Search for the cell housing the specified text and yield its [x, y] center coordinate. 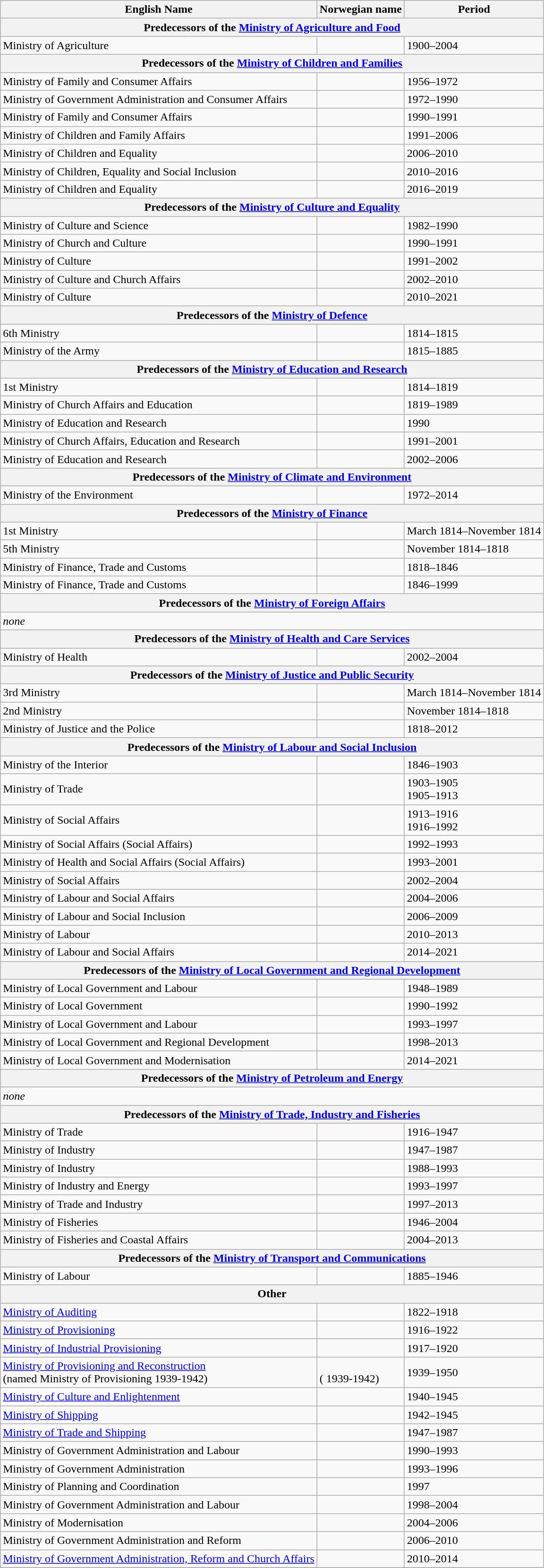
2016–2019 [474, 189]
Ministry of Church Affairs and Education [159, 405]
Ministry of Church Affairs, Education and Research [159, 441]
Predecessors of the Ministry of Local Government and Regional Development [272, 970]
Predecessors of the Ministry of Children and Families [272, 63]
1940–1945 [474, 1396]
Ministry of Fisheries and Coastal Affairs [159, 1240]
1916–1947 [474, 1132]
1956–1972 [474, 81]
Ministry of Government Administration, Reform and Church Affairs [159, 1559]
2004–2013 [474, 1240]
Ministry of Shipping [159, 1414]
1948–1989 [474, 988]
Ministry of Church and Culture [159, 243]
Ministry of Agriculture [159, 45]
Ministry of Labour and Social Inclusion [159, 916]
2002–2010 [474, 279]
1814–1819 [474, 387]
Predecessors of the Ministry of Finance [272, 513]
1972–2014 [474, 495]
1990 [474, 423]
6th Ministry [159, 333]
1998–2013 [474, 1042]
1993–2001 [474, 862]
Ministry of Auditing [159, 1312]
1990–1992 [474, 1006]
Ministry of Health and Social Affairs (Social Affairs) [159, 862]
1991–2002 [474, 261]
Ministry of Government Administration [159, 1469]
Predecessors of the Ministry of Petroleum and Energy [272, 1078]
1982–1990 [474, 225]
1972–1990 [474, 99]
1885–1946 [474, 1276]
1992–1993 [474, 844]
Predecessors of the Ministry of Transport and Communications [272, 1258]
2002–2006 [474, 459]
Ministry of Culture and Enlightenment [159, 1396]
1939–1950 [474, 1372]
Predecessors of the Ministry of Justice and Public Security [272, 675]
Ministry of Culture and Church Affairs [159, 279]
Predecessors of the Ministry of Defence [272, 315]
Period [474, 9]
Ministry of Health [159, 657]
1993–1996 [474, 1469]
1916–1922 [474, 1330]
Ministry of Fisheries [159, 1222]
1818–2012 [474, 729]
Ministry of Industry and Energy [159, 1186]
1988–1993 [474, 1168]
Ministry of the Army [159, 351]
2010–2021 [474, 297]
1903–19051905–1913 [474, 789]
Predecessors of the Ministry of Climate and Environment [272, 477]
1814–1815 [474, 333]
English Name [159, 9]
Ministry of Government Administration and Reform [159, 1541]
Ministry of the Environment [159, 495]
Norwegian name [361, 9]
1900–2004 [474, 45]
1990–1993 [474, 1451]
1946–2004 [474, 1222]
Ministry of Justice and the Police [159, 729]
1846–1903 [474, 765]
2010–2014 [474, 1559]
Predecessors of the Ministry of Health and Care Services [272, 639]
1913–19161916–1992 [474, 819]
Ministry of the Interior [159, 765]
1846–1999 [474, 585]
Predecessors of the Ministry of Trade, Industry and Fisheries [272, 1114]
Ministry of Trade and Shipping [159, 1433]
Predecessors of the Ministry of Culture and Equality [272, 207]
1991–2001 [474, 441]
Other [272, 1294]
Ministry of Planning and Coordination [159, 1487]
2010–2013 [474, 934]
( 1939-1942) [361, 1372]
Ministry of Government Administration and Consumer Affairs [159, 99]
1942–1945 [474, 1414]
Ministry of Local Government [159, 1006]
3rd Ministry [159, 693]
1819–1989 [474, 405]
Predecessors of the Ministry of Agriculture and Food [272, 27]
1997 [474, 1487]
Ministry of Provisioning [159, 1330]
Ministry of Provisioning and Reconstruction(named Ministry of Provisioning 1939-1942) [159, 1372]
Predecessors of the Ministry of Labour and Social Inclusion [272, 747]
Ministry of Culture and Science [159, 225]
Predecessors of the Ministry of Foreign Affairs [272, 603]
1917–1920 [474, 1348]
Ministry of Local Government and Regional Development [159, 1042]
1998–2004 [474, 1505]
Ministry of Social Affairs (Social Affairs) [159, 844]
Ministry of Children and Family Affairs [159, 135]
2nd Ministry [159, 711]
Predecessors of the Ministry of Education and Research [272, 369]
Ministry of Local Government and Modernisation [159, 1060]
1818–1846 [474, 567]
1997–2013 [474, 1204]
Ministry of Modernisation [159, 1523]
Ministry of Industrial Provisioning [159, 1348]
1991–2006 [474, 135]
5th Ministry [159, 549]
1822–1918 [474, 1312]
2010–2016 [474, 171]
Ministry of Trade and Industry [159, 1204]
Ministry of Children, Equality and Social Inclusion [159, 171]
2006–2009 [474, 916]
1815–1885 [474, 351]
